Capture the cell that displays the provided text and extract its (X, Y) central coordinate. 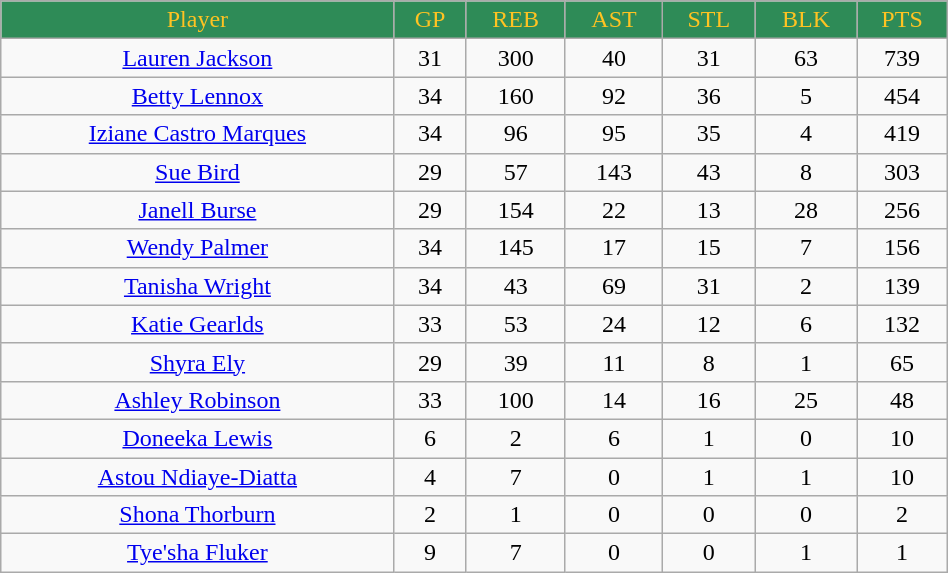
Player (198, 20)
9 (430, 553)
35 (710, 134)
17 (614, 248)
Iziane Castro Marques (198, 134)
16 (710, 400)
25 (806, 400)
40 (614, 58)
11 (614, 362)
454 (902, 96)
39 (516, 362)
63 (806, 58)
419 (902, 134)
PTS (902, 20)
Astou Ndiaye-Diatta (198, 477)
22 (614, 210)
36 (710, 96)
STL (710, 20)
13 (710, 210)
Katie Gearlds (198, 324)
12 (710, 324)
AST (614, 20)
Doneeka Lewis (198, 438)
132 (902, 324)
95 (614, 134)
GP (430, 20)
100 (516, 400)
5 (806, 96)
REB (516, 20)
Shona Thorburn (198, 515)
143 (614, 172)
14 (614, 400)
Tanisha Wright (198, 286)
303 (902, 172)
Lauren Jackson (198, 58)
139 (902, 286)
28 (806, 210)
65 (902, 362)
Betty Lennox (198, 96)
154 (516, 210)
53 (516, 324)
92 (614, 96)
57 (516, 172)
Wendy Palmer (198, 248)
15 (710, 248)
96 (516, 134)
300 (516, 58)
69 (614, 286)
Ashley Robinson (198, 400)
48 (902, 400)
BLK (806, 20)
24 (614, 324)
Shyra Ely (198, 362)
Tye'sha Fluker (198, 553)
Janell Burse (198, 210)
Sue Bird (198, 172)
739 (902, 58)
256 (902, 210)
145 (516, 248)
156 (902, 248)
160 (516, 96)
